Extract the (x, y) coordinate from the center of the cell holding the provided text.  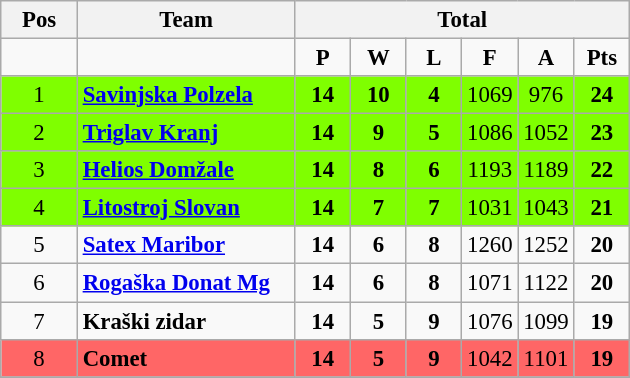
Satex Maribor (186, 245)
1052 (546, 133)
W (379, 58)
1122 (546, 283)
1189 (546, 170)
1252 (546, 245)
Savinjska Polzela (186, 95)
1076 (490, 321)
1260 (490, 245)
3 (40, 170)
976 (546, 95)
1101 (546, 358)
1099 (546, 321)
Rogaška Donat Mg (186, 283)
22 (602, 170)
P (323, 58)
1069 (490, 95)
Pos (40, 20)
1193 (490, 170)
1071 (490, 283)
A (546, 58)
10 (379, 95)
Total (462, 20)
Team (186, 20)
1031 (490, 208)
Kraški zidar (186, 321)
1043 (546, 208)
1042 (490, 358)
Comet (186, 358)
Litostroj Slovan (186, 208)
24 (602, 95)
2 (40, 133)
F (490, 58)
1086 (490, 133)
23 (602, 133)
L (434, 58)
Helios Domžale (186, 170)
21 (602, 208)
1 (40, 95)
Pts (602, 58)
Triglav Kranj (186, 133)
